Output the (X, Y) coordinate of the center of the cell containing the given text.  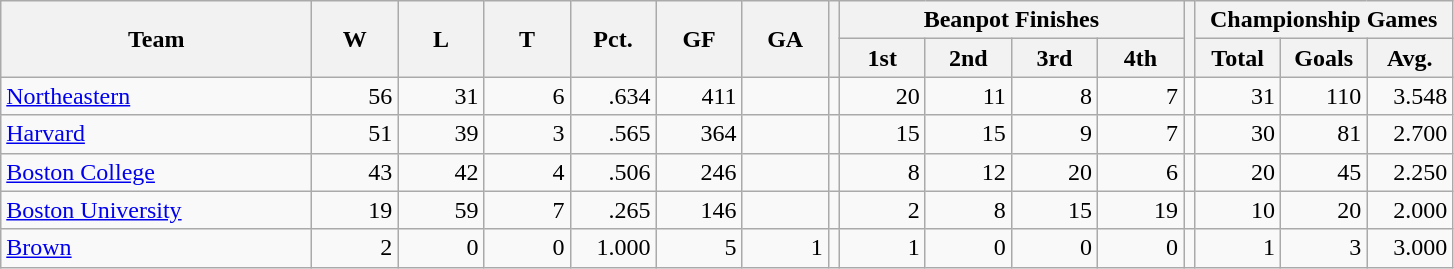
81 (1324, 134)
3rd (1054, 58)
T (527, 39)
1st (882, 58)
364 (699, 134)
Brown (156, 248)
4 (527, 172)
59 (441, 210)
12 (968, 172)
.265 (613, 210)
246 (699, 172)
Boston College (156, 172)
43 (355, 172)
Harvard (156, 134)
GF (699, 39)
411 (699, 96)
Northeastern (156, 96)
42 (441, 172)
Avg. (1410, 58)
45 (1324, 172)
10 (1238, 210)
2.700 (1410, 134)
146 (699, 210)
1.000 (613, 248)
56 (355, 96)
110 (1324, 96)
39 (441, 134)
11 (968, 96)
Goals (1324, 58)
3.000 (1410, 248)
Beanpot Finishes (1011, 20)
Boston University (156, 210)
5 (699, 248)
2.250 (1410, 172)
GA (785, 39)
30 (1238, 134)
2.000 (1410, 210)
W (355, 39)
Championship Games (1324, 20)
Pct. (613, 39)
Total (1238, 58)
.506 (613, 172)
9 (1054, 134)
L (441, 39)
.634 (613, 96)
3.548 (1410, 96)
51 (355, 134)
4th (1140, 58)
2nd (968, 58)
Team (156, 39)
.565 (613, 134)
